Search for the cell housing the specified text and yield its [x, y] center coordinate. 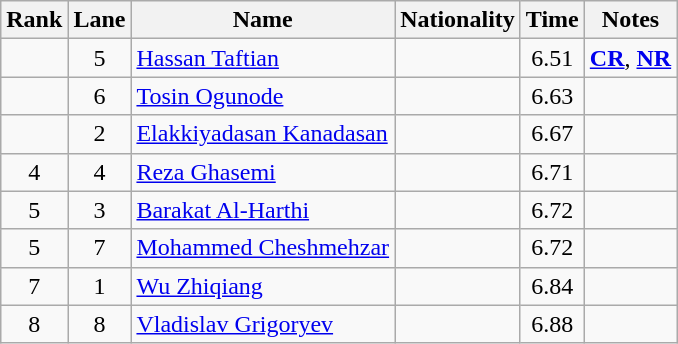
Vladislav Grigoryev [263, 324]
Wu Zhiqiang [263, 286]
CR, NR [630, 58]
6.71 [552, 172]
Name [263, 20]
Nationality [458, 20]
Lane [100, 20]
6 [100, 96]
3 [100, 210]
1 [100, 286]
Notes [630, 20]
6.84 [552, 286]
Hassan Taftian [263, 58]
2 [100, 134]
Mohammed Cheshmehzar [263, 248]
6.88 [552, 324]
Reza Ghasemi [263, 172]
6.51 [552, 58]
Time [552, 20]
6.63 [552, 96]
Tosin Ogunode [263, 96]
Barakat Al-Harthi [263, 210]
Rank [34, 20]
Elakkiyadasan Kanadasan [263, 134]
6.67 [552, 134]
